Search for the cell housing the specified text and yield its (x, y) center coordinate. 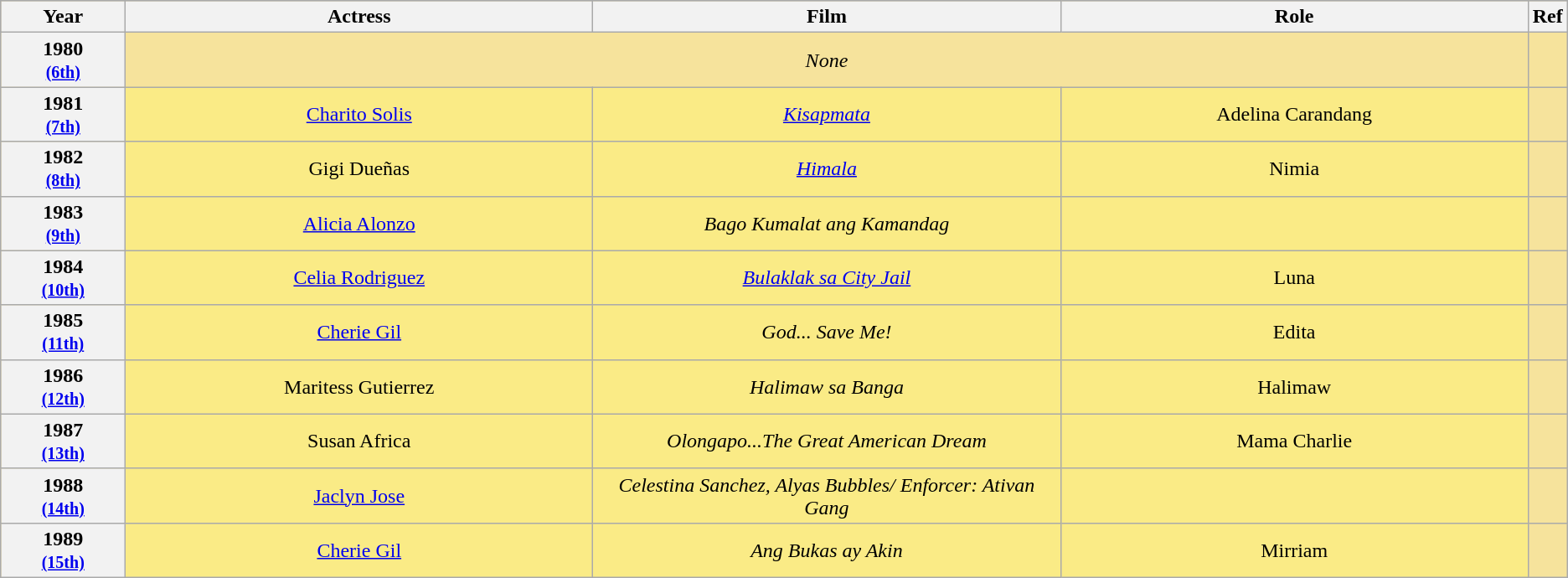
Olongapo...The Great American Dream (827, 441)
Charito Solis (359, 114)
Susan Africa (359, 441)
Celia Rodriguez (359, 278)
Gigi Dueñas (359, 169)
Edita (1294, 332)
1988 (14th) (64, 496)
1981 (7th) (64, 114)
Halimaw (1294, 387)
Year (64, 17)
1986 (12th) (64, 387)
Role (1294, 17)
Celestina Sanchez, Alyas Bubbles/ Enforcer: Ativan Gang (827, 496)
Luna (1294, 278)
Ref (1548, 17)
Adelina Carandang (1294, 114)
Film (827, 17)
Alicia Alonzo (359, 223)
Bulaklak sa City Jail (827, 278)
1989 (15th) (64, 550)
Himala (827, 169)
1985 (11th) (64, 332)
Bago Kumalat ang Kamandag (827, 223)
Nimia (1294, 169)
Mirriam (1294, 550)
Kisapmata (827, 114)
1982 (8th) (64, 169)
Jaclyn Jose (359, 496)
Ang Bukas ay Akin (827, 550)
God... Save Me! (827, 332)
1980 (6th) (64, 60)
Maritess Gutierrez (359, 387)
Actress (359, 17)
Halimaw sa Banga (827, 387)
1984 (10th) (64, 278)
Mama Charlie (1294, 441)
1983 (9th) (64, 223)
1987 (13th) (64, 441)
None (827, 60)
